Determine the (X, Y) coordinate at the center of the cell enclosing the given text.  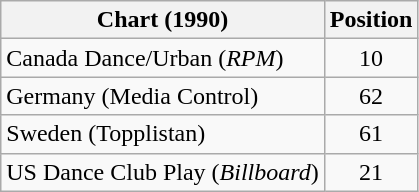
21 (371, 172)
62 (371, 96)
10 (371, 58)
Position (371, 20)
Sweden (Topplistan) (162, 134)
Canada Dance/Urban (RPM) (162, 58)
US Dance Club Play (Billboard) (162, 172)
61 (371, 134)
Chart (1990) (162, 20)
Germany (Media Control) (162, 96)
